Return the [X, Y] coordinate for the center point of the cell that contains the specified text.  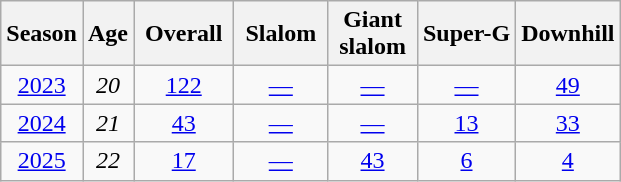
122 [184, 85]
Downhill [568, 34]
Slalom [281, 34]
2025 [42, 161]
Overall [184, 34]
6 [466, 161]
Age [108, 34]
2023 [42, 85]
2024 [42, 123]
21 [108, 123]
22 [108, 161]
49 [568, 85]
13 [466, 123]
4 [568, 161]
20 [108, 85]
Season [42, 34]
Giant slalom [373, 34]
17 [184, 161]
33 [568, 123]
Super-G [466, 34]
